Provide the [X, Y] coordinate of the cell's center where the given text is located.  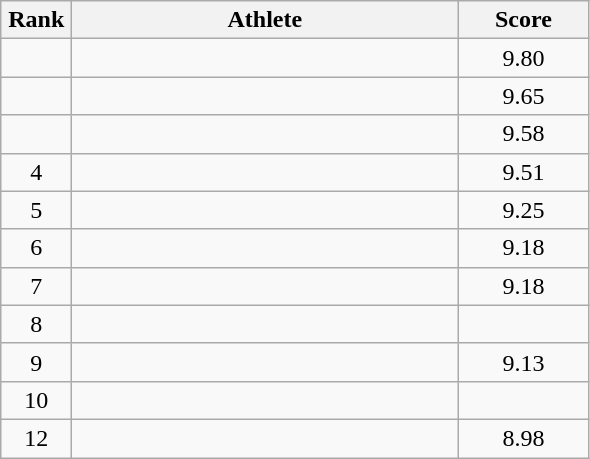
Athlete [265, 20]
Score [524, 20]
10 [36, 400]
9 [36, 362]
9.13 [524, 362]
9.51 [524, 172]
Rank [36, 20]
4 [36, 172]
6 [36, 248]
9.65 [524, 96]
9.25 [524, 210]
12 [36, 438]
9.80 [524, 58]
8.98 [524, 438]
5 [36, 210]
8 [36, 324]
9.58 [524, 134]
7 [36, 286]
